Identify which cell holds the provided text, then report its [x, y] central coordinate. 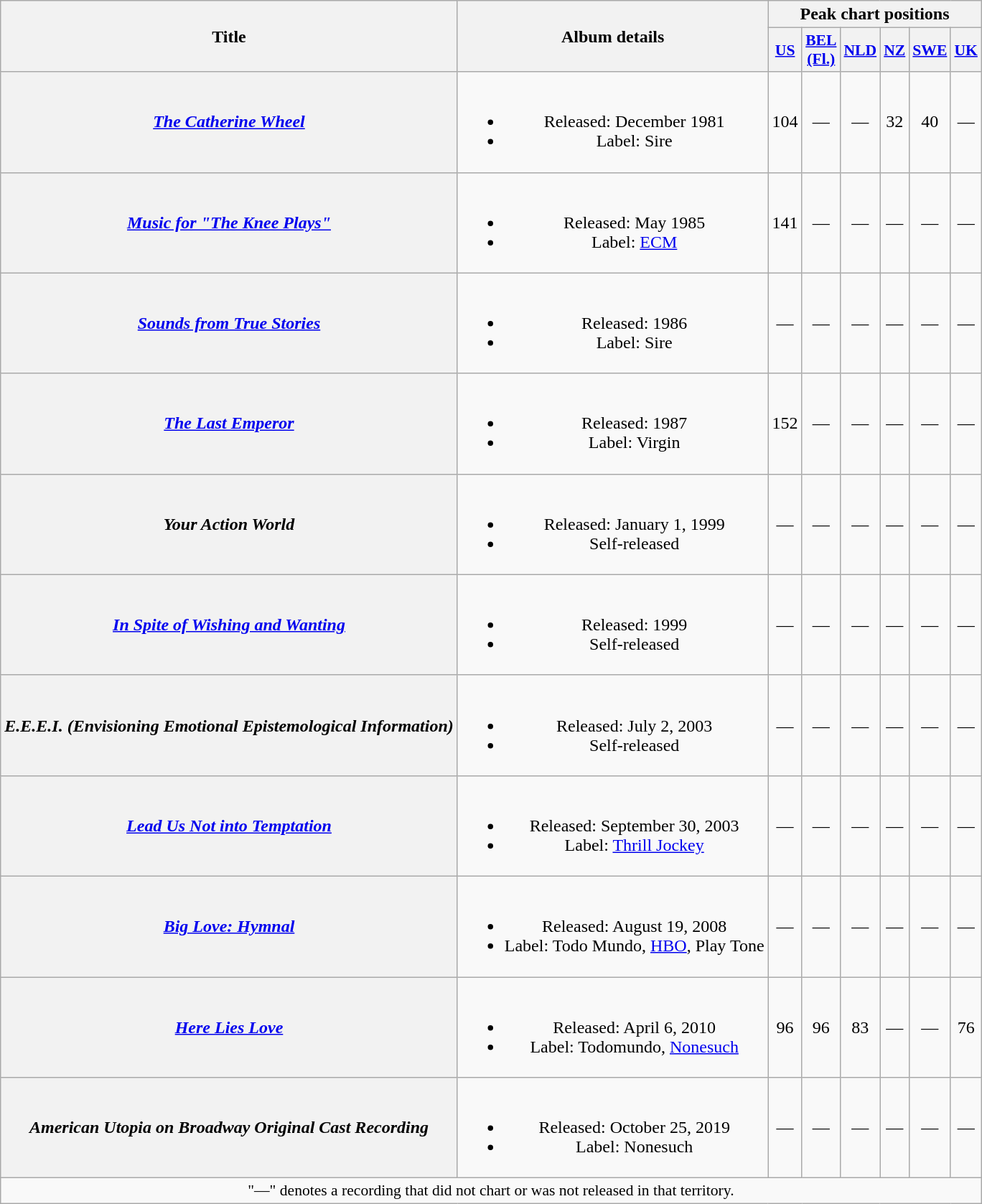
NLD [860, 50]
E.E.E.I. (Envisioning Emotional Epistemological Information) [230, 725]
Your Action World [230, 524]
Sounds from True Stories [230, 323]
The Catherine Wheel [230, 122]
40 [930, 122]
Released: December 1981Label: Sire [613, 122]
The Last Emperor [230, 424]
Released: July 2, 2003Self-released [613, 725]
Released: May 1985Label: ECM [613, 223]
Released: 1999Self-released [613, 625]
141 [785, 223]
83 [860, 1027]
BEL(Fl.) [821, 50]
Lead Us Not into Temptation [230, 826]
In Spite of Wishing and Wanting [230, 625]
Released: September 30, 2003Label: Thrill Jockey [613, 826]
104 [785, 122]
Peak chart positions [874, 14]
Music for "The Knee Plays" [230, 223]
Big Love: Hymnal [230, 926]
UK [966, 50]
Title [230, 36]
American Utopia on Broadway Original Cast Recording [230, 1128]
Released: 1986Label: Sire [613, 323]
Released: April 6, 2010Label: Todomundo, Nonesuch [613, 1027]
NZ [894, 50]
Album details [613, 36]
152 [785, 424]
"—" denotes a recording that did not chart or was not released in that territory. [491, 1191]
Released: January 1, 1999Self-released [613, 524]
Released: August 19, 2008Label: Todo Mundo, HBO, Play Tone [613, 926]
Released: October 25, 2019Label: Nonesuch [613, 1128]
Here Lies Love [230, 1027]
32 [894, 122]
SWE [930, 50]
US [785, 50]
76 [966, 1027]
Released: 1987Label: Virgin [613, 424]
